Pinpoint the cell where the given text exists, returning its [X, Y] midpoint coordinate. 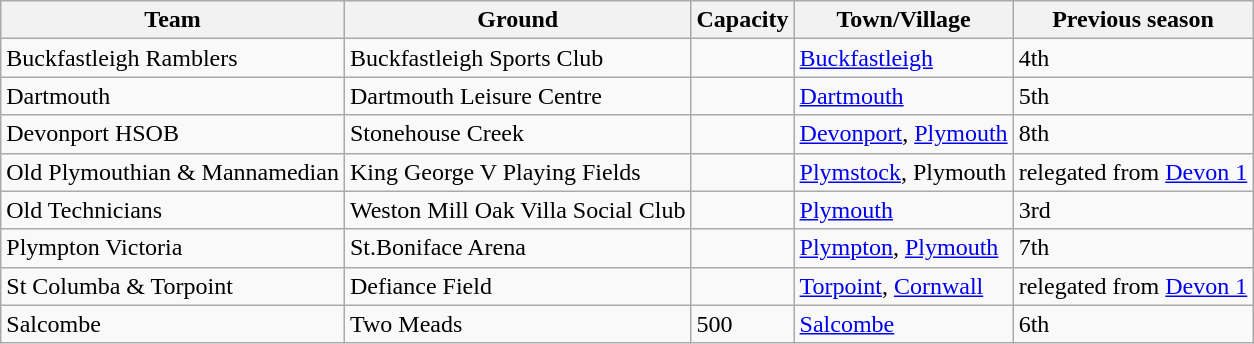
Stonehouse Creek [518, 134]
St.Boniface Arena [518, 248]
Plymouth [904, 210]
Buckfastleigh Ramblers [173, 58]
8th [1133, 134]
Devonport, Plymouth [904, 134]
St Columba & Torpoint [173, 286]
Dartmouth Leisure Centre [518, 96]
Town/Village [904, 20]
Team [173, 20]
King George V Playing Fields [518, 172]
Old Plymouthian & Mannamedian [173, 172]
Defiance Field [518, 286]
Plymstock, Plymouth [904, 172]
500 [742, 324]
Capacity [742, 20]
Two Meads [518, 324]
Plympton, Plymouth [904, 248]
7th [1133, 248]
Devonport HSOB [173, 134]
5th [1133, 96]
Ground [518, 20]
Buckfastleigh [904, 58]
3rd [1133, 210]
6th [1133, 324]
Buckfastleigh Sports Club [518, 58]
Torpoint, Cornwall [904, 286]
Old Technicians [173, 210]
Previous season [1133, 20]
Weston Mill Oak Villa Social Club [518, 210]
4th [1133, 58]
Plympton Victoria [173, 248]
